Scan for the cell matching the given text and deliver its [x, y] coordinate at center. 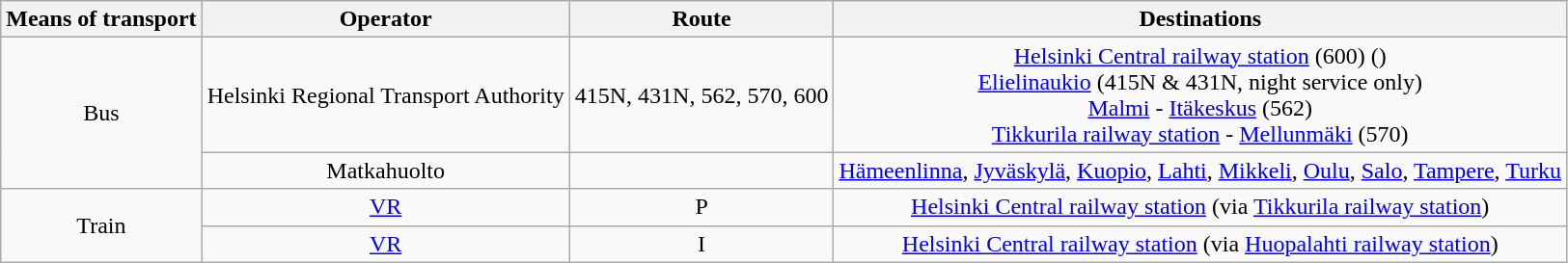
Means of transport [101, 19]
Hämeenlinna, Jyväskylä, Kuopio, Lahti, Mikkeli, Oulu, Salo, Tampere, Turku [1200, 171]
I [701, 244]
P [701, 207]
Train [101, 225]
Helsinki Central railway station (via Tikkurila railway station) [1200, 207]
415N, 431N, 562, 570, 600 [701, 94]
Helsinki Central railway station (via Huopalahti railway station) [1200, 244]
Matkahuolto [386, 171]
Route [701, 19]
Helsinki Regional Transport Authority [386, 94]
Operator [386, 19]
Bus [101, 114]
Destinations [1200, 19]
